Capture the cell that displays the provided text and extract its (X, Y) central coordinate. 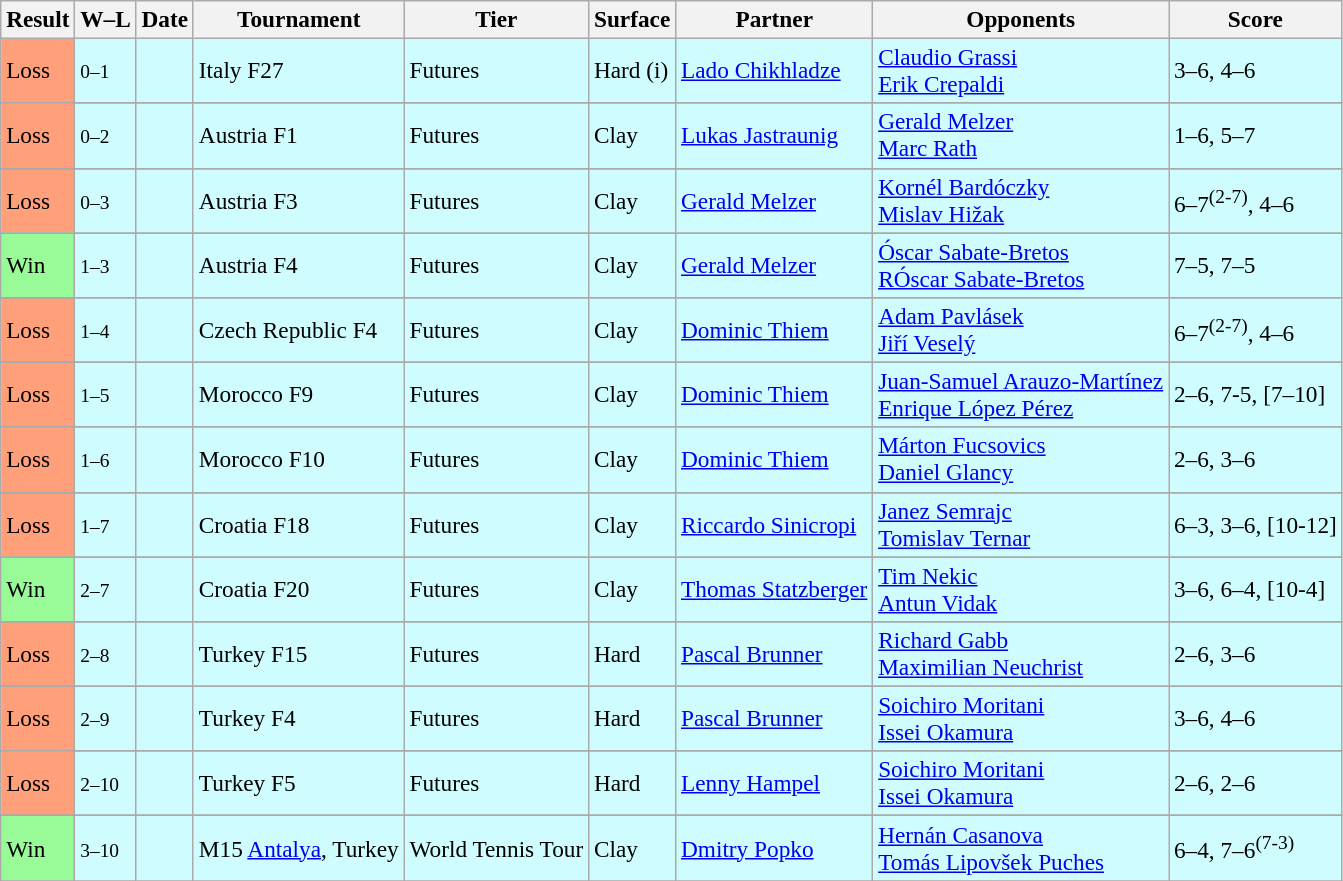
W–L (106, 19)
1–7 (106, 524)
2–6, 7-5, [7–10] (1256, 394)
1–3 (106, 264)
World Tennis Tour (496, 848)
2–7 (106, 588)
Lado Chikhladze (774, 70)
Kornél Bardóczky Mislav Hižak (1021, 200)
Surface (632, 19)
M15 Antalya, Turkey (298, 848)
Turkey F15 (298, 654)
Tier (496, 19)
1–6 (106, 460)
Márton Fucsovics Daniel Glancy (1021, 460)
Richard Gabb Maximilian Neuchrist (1021, 654)
Morocco F9 (298, 394)
Score (1256, 19)
6–4, 7–6(7-3) (1256, 848)
1–4 (106, 330)
7–5, 7–5 (1256, 264)
2–9 (106, 718)
Turkey F4 (298, 718)
0–1 (106, 70)
3–10 (106, 848)
Turkey F5 (298, 784)
Claudio Grassi Erik Crepaldi (1021, 70)
Austria F1 (298, 136)
Tim Nekic Antun Vidak (1021, 588)
Óscar Sabate-Bretos RÓscar Sabate-Bretos (1021, 264)
Hernán Casanova Tomás Lipovšek Puches (1021, 848)
Lenny Hampel (774, 784)
Result (38, 19)
6–3, 3–6, [10-12] (1256, 524)
Adam Pavlásek Jiří Veselý (1021, 330)
0–3 (106, 200)
Lukas Jastraunig (774, 136)
3–6, 6–4, [10-4] (1256, 588)
1–5 (106, 394)
Czech Republic F4 (298, 330)
Opponents (1021, 19)
Janez Semrajc Tomislav Ternar (1021, 524)
2–10 (106, 784)
0–2 (106, 136)
Croatia F20 (298, 588)
Austria F4 (298, 264)
Gerald Melzer Marc Rath (1021, 136)
Dmitry Popko (774, 848)
Thomas Statzberger (774, 588)
Morocco F10 (298, 460)
1–6, 5–7 (1256, 136)
Partner (774, 19)
2–8 (106, 654)
Tournament (298, 19)
Italy F27 (298, 70)
Hard (i) (632, 70)
Austria F3 (298, 200)
Croatia F18 (298, 524)
2–6, 2–6 (1256, 784)
Riccardo Sinicropi (774, 524)
Juan-Samuel Arauzo-Martínez Enrique López Pérez (1021, 394)
Date (164, 19)
